Locate the cell with the specified text and output its (X, Y) center coordinate. 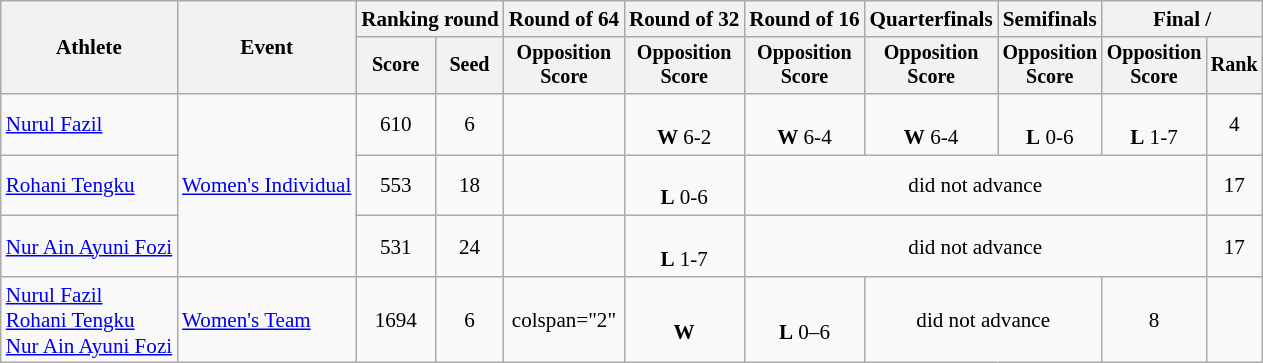
Quarterfinals (932, 18)
Round of 16 (804, 18)
18 (470, 186)
Score (396, 65)
Nurul FazilRohani TengkuNur Ain Ayuni Fozi (89, 320)
610 (396, 124)
Semifinals (1050, 18)
Seed (470, 65)
24 (470, 246)
1694 (396, 320)
Final / (1182, 18)
Rank (1234, 65)
8 (1154, 320)
4 (1234, 124)
W (684, 320)
Round of 64 (564, 18)
Rohani Tengku (89, 186)
553 (396, 186)
Athlete (89, 48)
Women's Individual (266, 186)
531 (396, 246)
L 0–6 (804, 320)
Round of 32 (684, 18)
Nurul Fazil (89, 124)
Nur Ain Ayuni Fozi (89, 246)
Ranking round (430, 18)
Women's Team (266, 320)
W 6-2 (684, 124)
colspan="2" (564, 320)
Event (266, 48)
